Extract the [x, y] coordinate from the center of the cell holding the provided text.  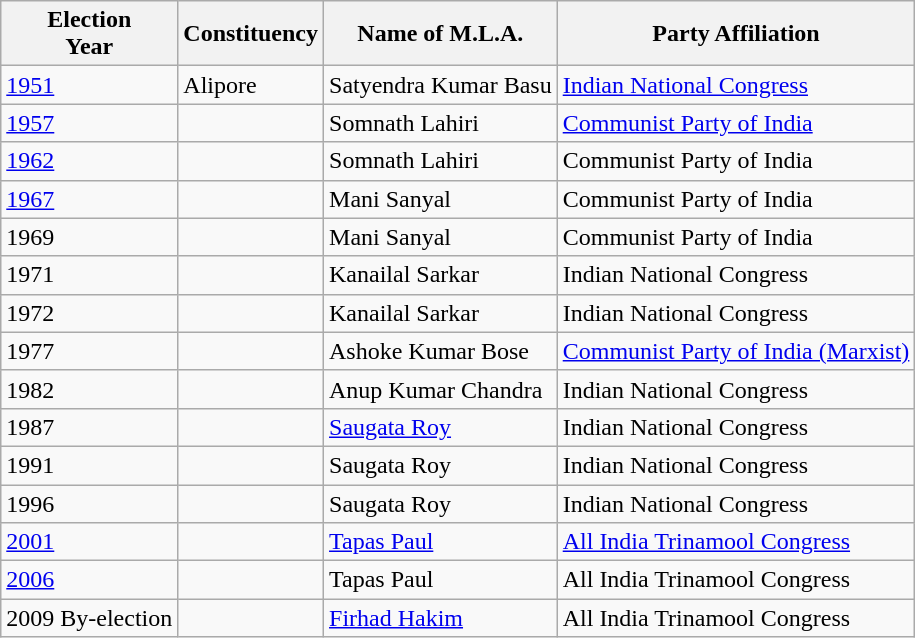
Anup Kumar Chandra [441, 389]
1982 [90, 389]
1957 [90, 123]
1996 [90, 503]
1971 [90, 275]
2001 [90, 542]
Firhad Hakim [441, 618]
Constituency [251, 34]
Communist Party of India (Marxist) [736, 351]
1969 [90, 237]
1962 [90, 161]
2006 [90, 580]
Alipore [251, 85]
1991 [90, 465]
1987 [90, 427]
Party Affiliation [736, 34]
1977 [90, 351]
Election Year [90, 34]
1967 [90, 199]
Ashoke Kumar Bose [441, 351]
Satyendra Kumar Basu [441, 85]
1951 [90, 85]
2009 By-election [90, 618]
Name of M.L.A. [441, 34]
1972 [90, 313]
